Return [x, y] of the center of cell containing provided text 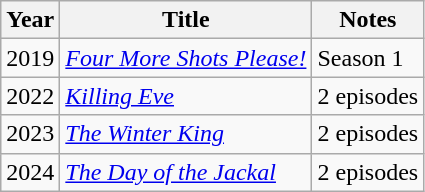
Title [186, 20]
The Day of the Jackal [186, 172]
Four More Shots Please! [186, 58]
The Winter King [186, 134]
2023 [30, 134]
Killing Eve [186, 96]
2024 [30, 172]
2019 [30, 58]
Year [30, 20]
2022 [30, 96]
Season 1 [368, 58]
Notes [368, 20]
